Provide the (x, y) coordinate of the cell's center where the given text is located.  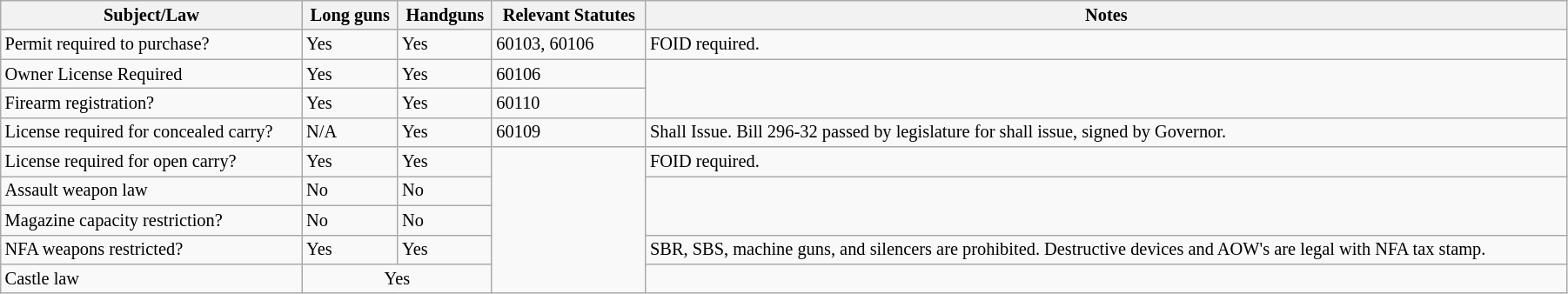
SBR, SBS, machine guns, and silencers are prohibited. Destructive devices and AOW's are legal with NFA tax stamp. (1106, 250)
Handguns (445, 15)
Castle law (151, 278)
Relevant Statutes (569, 15)
Firearm registration? (151, 103)
Subject/Law (151, 15)
N/A (350, 132)
License required for concealed carry? (151, 132)
Assault weapon law (151, 190)
Notes (1106, 15)
60109 (569, 132)
Magazine capacity restriction? (151, 220)
Owner License Required (151, 74)
NFA weapons restricted? (151, 250)
Shall Issue. Bill 296-32 passed by legislature for shall issue, signed by Governor. (1106, 132)
60110 (569, 103)
Long guns (350, 15)
60106 (569, 74)
60103, 60106 (569, 44)
License required for open carry? (151, 162)
Permit required to purchase? (151, 44)
